Capture the cell that displays the provided text and extract its [X, Y] central coordinate. 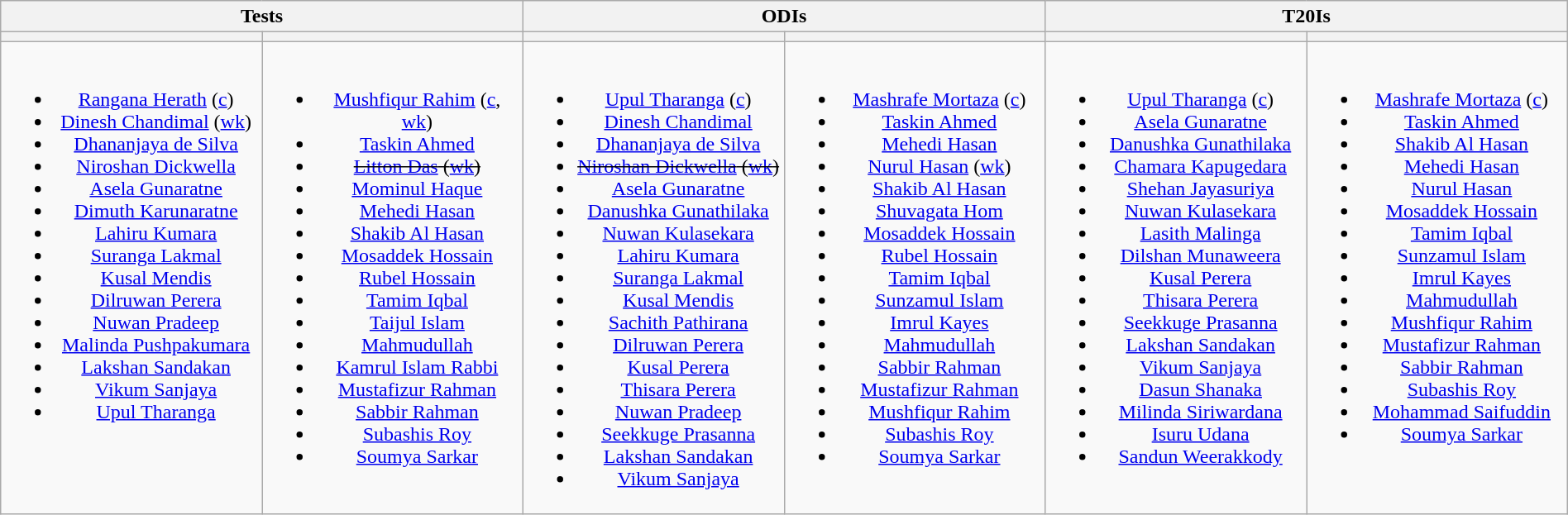
ODIs [784, 17]
Tests [262, 17]
T20Is [1307, 17]
